Return [X, Y] of the center of cell containing provided text 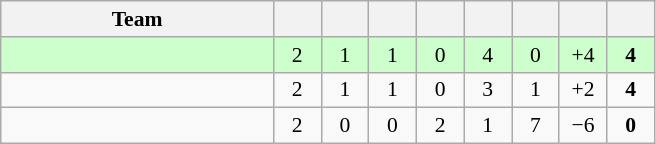
−6 [583, 126]
Team [138, 19]
7 [536, 126]
+4 [583, 55]
3 [488, 90]
+2 [583, 90]
